From the cell containing the given text, extract its center point as [X, Y] coordinate. 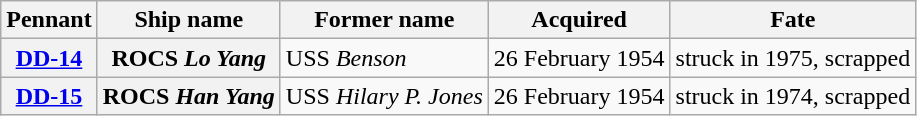
struck in 1975, scrapped [793, 58]
USS Benson [384, 58]
ROCS Han Yang [188, 96]
Former name [384, 20]
Ship name [188, 20]
ROCS Lo Yang [188, 58]
DD-15 [49, 96]
Pennant [49, 20]
Acquired [579, 20]
struck in 1974, scrapped [793, 96]
Fate [793, 20]
USS Hilary P. Jones [384, 96]
DD-14 [49, 58]
